Scan for the cell matching the given text and deliver its (x, y) coordinate at center. 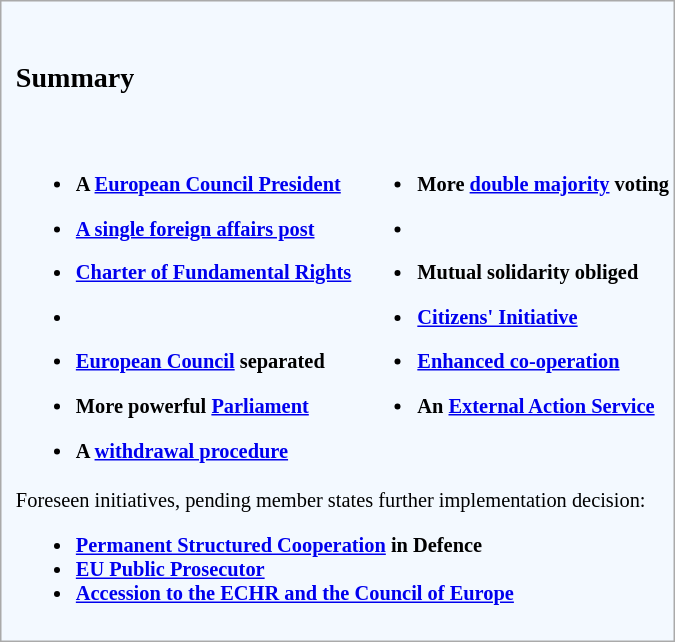
Summary (342, 64)
More double majority votingMutual solidarity obligedCitizens' InitiativeEnhanced co-operationAn External Action Service (514, 306)
